Return the [X, Y] coordinate for the center point of the cell that contains the specified text.  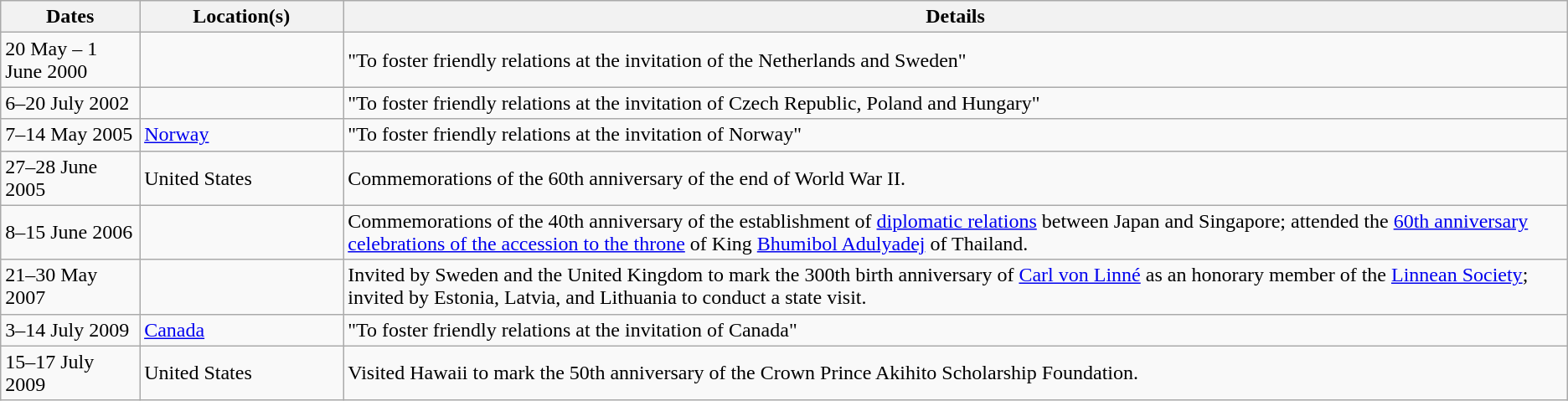
"To foster friendly relations at the invitation of the Netherlands and Sweden" [955, 60]
"To foster friendly relations at the invitation of Norway" [955, 135]
"To foster friendly relations at the invitation of Czech Republic, Poland and Hungary" [955, 103]
Norway [241, 135]
27–28 June 2005 [70, 177]
Location(s) [241, 17]
"To foster friendly relations at the invitation of Canada" [955, 330]
6–20 July 2002 [70, 103]
15–17 July 2009 [70, 373]
3–14 July 2009 [70, 330]
20 May – 1 June 2000 [70, 60]
7–14 May 2005 [70, 135]
Commemorations of the 60th anniversary of the end of World War II. [955, 177]
Canada [241, 330]
8–15 June 2006 [70, 233]
21–30 May 2007 [70, 286]
Visited Hawaii to mark the 50th anniversary of the Crown Prince Akihito Scholarship Foundation. [955, 373]
Details [955, 17]
Dates [70, 17]
